Search for the cell housing the specified text and yield its (x, y) center coordinate. 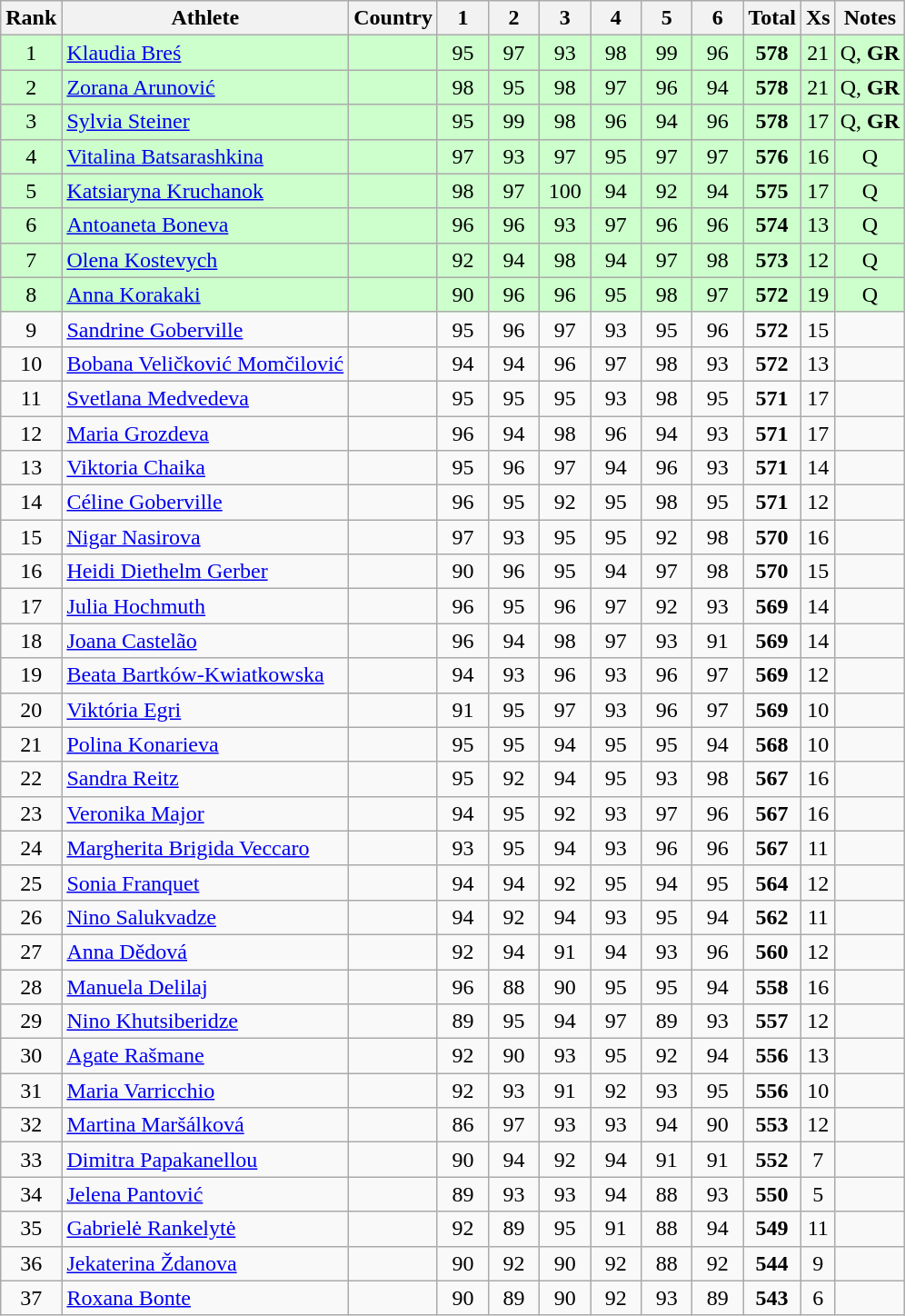
Margherita Brigida Veccaro (205, 848)
549 (772, 1229)
Zorana Arunović (205, 87)
Jekaterina Ždanova (205, 1263)
Julia Hochmuth (205, 606)
Athlete (205, 18)
558 (772, 986)
564 (772, 882)
560 (772, 952)
Roxana Bonte (205, 1298)
Antoaneta Boneva (205, 225)
Bobana Veličković Momčilović (205, 364)
25 (31, 882)
8 (31, 294)
33 (31, 1160)
Klaudia Breś (205, 53)
Total (772, 18)
100 (565, 191)
Dimitra Papakanellou (205, 1160)
Nigar Nasirova (205, 537)
576 (772, 156)
Heidi Diethelm Gerber (205, 572)
Olena Kostevych (205, 260)
574 (772, 225)
Sonia Franquet (205, 882)
20 (31, 710)
24 (31, 848)
Beata Bartków-Kwiatkowska (205, 675)
Viktoria Chaika (205, 468)
Xs (818, 18)
Sandrine Goberville (205, 329)
Notes (870, 18)
Sandra Reitz (205, 779)
29 (31, 1022)
553 (772, 1125)
27 (31, 952)
32 (31, 1125)
86 (462, 1125)
Veronika Major (205, 813)
Agate Rašmane (205, 1056)
568 (772, 744)
23 (31, 813)
544 (772, 1263)
543 (772, 1298)
Gabrielė Rankelytė (205, 1229)
35 (31, 1229)
Joana Castelão (205, 641)
Nino Khutsiberidze (205, 1022)
Country (393, 18)
Maria Varricchio (205, 1091)
Polina Konarieva (205, 744)
18 (31, 641)
22 (31, 779)
37 (31, 1298)
Maria Grozdeva (205, 434)
573 (772, 260)
562 (772, 917)
557 (772, 1022)
34 (31, 1194)
Jelena Pantović (205, 1194)
Anna Korakaki (205, 294)
Rank (31, 18)
30 (31, 1056)
Sylvia Steiner (205, 122)
Viktória Egri (205, 710)
Svetlana Medvedeva (205, 398)
26 (31, 917)
Nino Salukvadze (205, 917)
Céline Goberville (205, 503)
31 (31, 1091)
550 (772, 1194)
552 (772, 1160)
Anna Dědová (205, 952)
Manuela Delilaj (205, 986)
28 (31, 986)
575 (772, 191)
36 (31, 1263)
Katsiaryna Kruchanok (205, 191)
Martina Maršálková (205, 1125)
Vitalina Batsarashkina (205, 156)
